Search for the cell housing the specified text and yield its [X, Y] center coordinate. 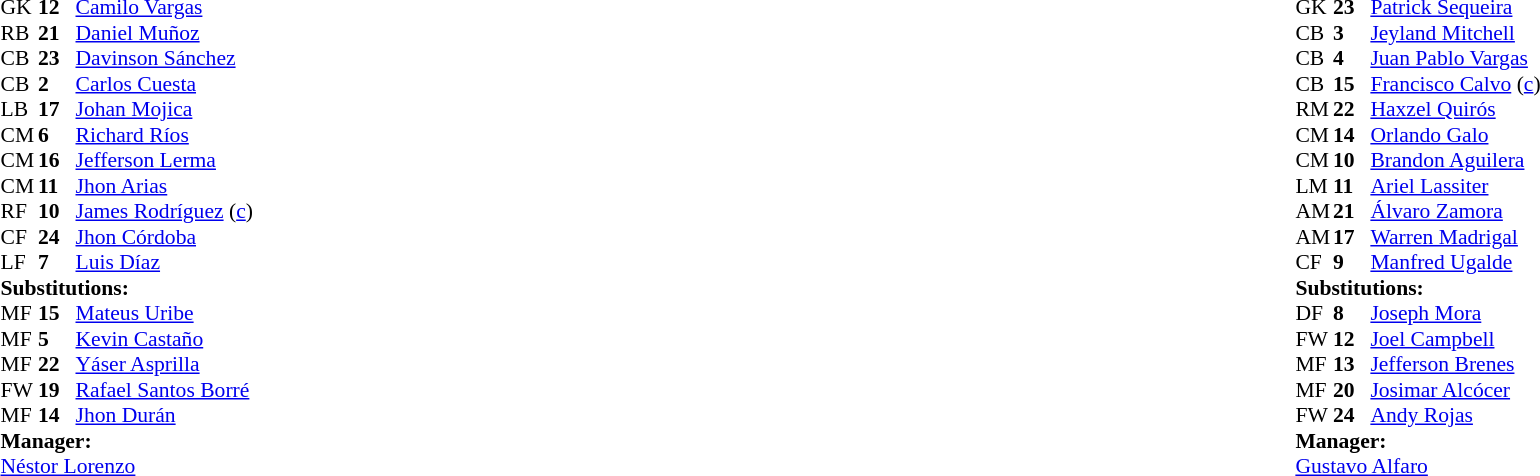
Josimar Alcócer [1455, 390]
Jefferson Brenes [1455, 365]
RB [19, 33]
Joseph Mora [1455, 313]
RF [19, 211]
Ariel Lassiter [1455, 186]
Jhon Córdoba [164, 237]
Haxzel Quirós [1455, 109]
LF [19, 263]
Yáser Asprilla [164, 365]
2 [57, 84]
Rafael Santos Borré [164, 390]
5 [57, 339]
Manfred Ugalde [1455, 263]
16 [57, 161]
Andy Rojas [1455, 415]
Warren Madrigal [1455, 237]
RM [1314, 109]
Álvaro Zamora [1455, 211]
Davinson Sánchez [164, 59]
Brandon Aguilera [1455, 161]
Johan Mojica [164, 109]
Luis Díaz [164, 263]
Juan Pablo Vargas [1455, 59]
Francisco Calvo (c) [1455, 84]
Kevin Castaño [164, 339]
James Rodríguez (c) [164, 211]
DF [1314, 313]
Jhon Arias [164, 186]
Jeyland Mitchell [1455, 33]
19 [57, 390]
Mateus Uribe [164, 313]
Daniel Muñoz [164, 33]
23 [57, 59]
13 [1352, 365]
Richard Ríos [164, 135]
12 [1352, 339]
8 [1352, 313]
6 [57, 135]
20 [1352, 390]
7 [57, 263]
Joel Campbell [1455, 339]
Carlos Cuesta [164, 84]
Jefferson Lerma [164, 161]
Orlando Galo [1455, 135]
4 [1352, 59]
3 [1352, 33]
LM [1314, 186]
LB [19, 109]
Jhon Durán [164, 415]
9 [1352, 263]
